For the text-containing cell, return its midpoint in [X, Y] coordinate format. 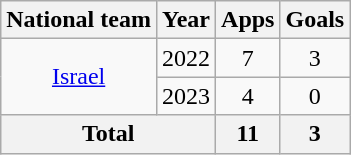
Year [186, 20]
Israel [79, 77]
7 [248, 58]
Apps [248, 20]
0 [315, 96]
4 [248, 96]
11 [248, 134]
2023 [186, 96]
Goals [315, 20]
Total [108, 134]
2022 [186, 58]
National team [79, 20]
